Find where the given text appears and provide that cell's center as [X, Y] coordinate. 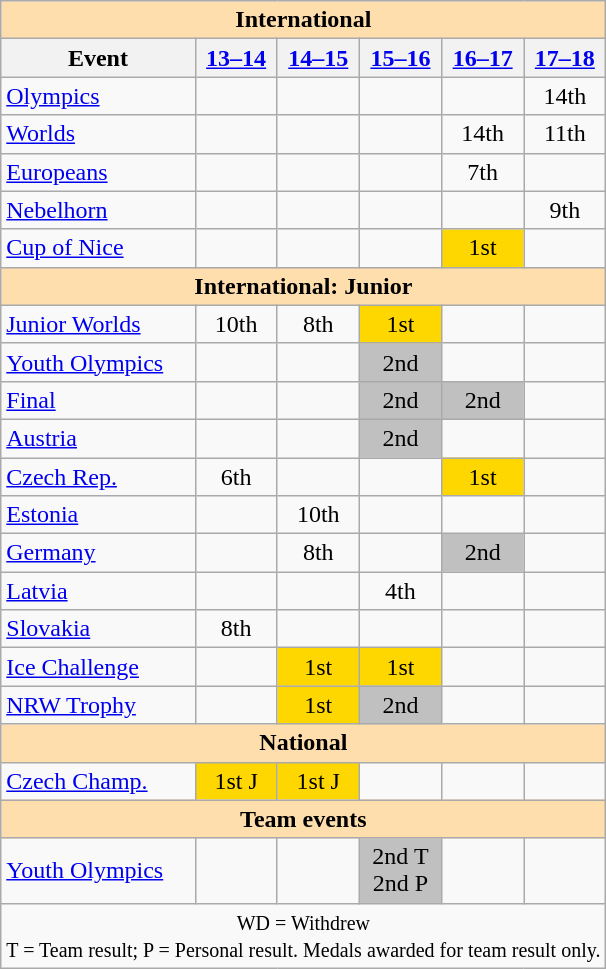
13–14 [236, 58]
Europeans [98, 172]
International [304, 20]
International: Junior [304, 286]
9th [565, 210]
14–15 [318, 58]
4th [400, 591]
Olympics [98, 96]
6th [236, 477]
Junior Worlds [98, 324]
Final [98, 400]
11th [565, 134]
Austria [98, 438]
Germany [98, 553]
2nd T 2nd P [400, 870]
Team events [304, 819]
Ice Challenge [98, 667]
7th [483, 172]
Czech Rep. [98, 477]
16–17 [483, 58]
Cup of Nice [98, 248]
WD = Withdrew T = Team result; P = Personal result. Medals awarded for team result only. [304, 936]
Event [98, 58]
Worlds [98, 134]
Estonia [98, 515]
Czech Champ. [98, 781]
NRW Trophy [98, 705]
Nebelhorn [98, 210]
National [304, 743]
Latvia [98, 591]
Slovakia [98, 629]
15–16 [400, 58]
17–18 [565, 58]
